Return [X, Y] of the center of cell containing provided text 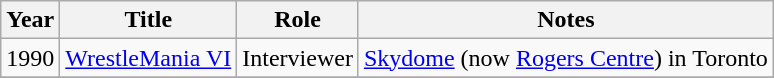
Skydome (now Rogers Centre) in Toronto [566, 58]
Notes [566, 20]
WrestleMania VI [148, 58]
1990 [30, 58]
Interviewer [298, 58]
Title [148, 20]
Role [298, 20]
Year [30, 20]
